Find where the given text appears and provide that cell's center as (X, Y) coordinate. 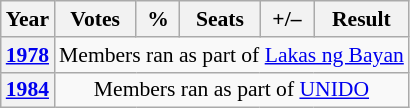
1978 (28, 55)
Year (28, 19)
% (158, 19)
+/– (287, 19)
Members ran as part of UNIDO (232, 90)
Seats (220, 19)
Members ran as part of Lakas ng Bayan (232, 55)
1984 (28, 90)
Votes (95, 19)
Result (362, 19)
